Extract the (X, Y) coordinate from the center of the cell holding the provided text.  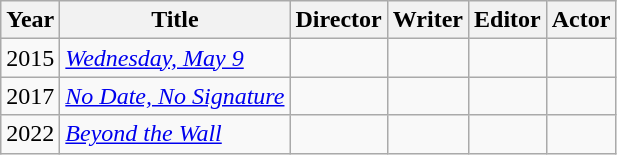
Editor (507, 20)
Beyond the Wall (175, 134)
Wednesday, May 9 (175, 58)
Director (338, 20)
2022 (30, 134)
No Date, No Signature (175, 96)
2017 (30, 96)
Writer (428, 20)
2015 (30, 58)
Actor (581, 20)
Year (30, 20)
Title (175, 20)
